Locate the cell with the specified text and output its [x, y] center coordinate. 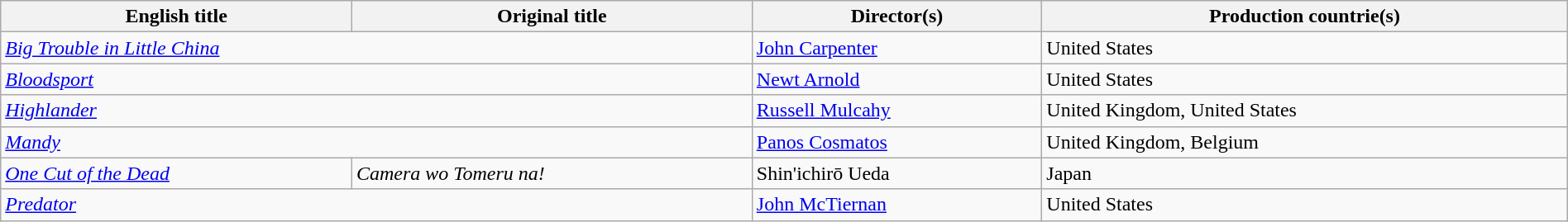
One Cut of the Dead [177, 173]
Bloodsport [377, 79]
Mandy [377, 142]
Original title [552, 17]
Big Trouble in Little China [377, 48]
Japan [1305, 173]
Newt Arnold [896, 79]
John Carpenter [896, 48]
John McTiernan [896, 205]
Camera wo Tomeru na! [552, 173]
Predator [377, 205]
Panos Cosmatos [896, 142]
English title [177, 17]
Director(s) [896, 17]
Shin'ichirō Ueda [896, 173]
Russell Mulcahy [896, 111]
Production countrie(s) [1305, 17]
Highlander [377, 111]
United Kingdom, Belgium [1305, 142]
United Kingdom, United States [1305, 111]
